Return the (X, Y) coordinate for the center point of the cell that contains the specified text.  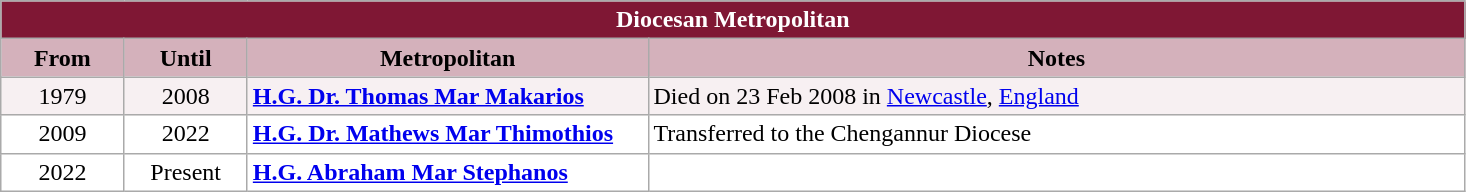
1979 (62, 96)
Notes (1056, 58)
Died on 23 Feb 2008 in Newcastle, England (1056, 96)
H.G. Dr. Thomas Mar Makarios (448, 96)
H.G. Abraham Mar Stephanos (448, 172)
2009 (62, 134)
From (62, 58)
Present (186, 172)
Diocesan Metropolitan (733, 20)
Metropolitan (448, 58)
Transferred to the Chengannur Diocese (1056, 134)
H.G. Dr. Mathews Mar Thimothios (448, 134)
2008 (186, 96)
Until (186, 58)
